Determine the (x, y) coordinate at the center of the cell enclosing the given text.  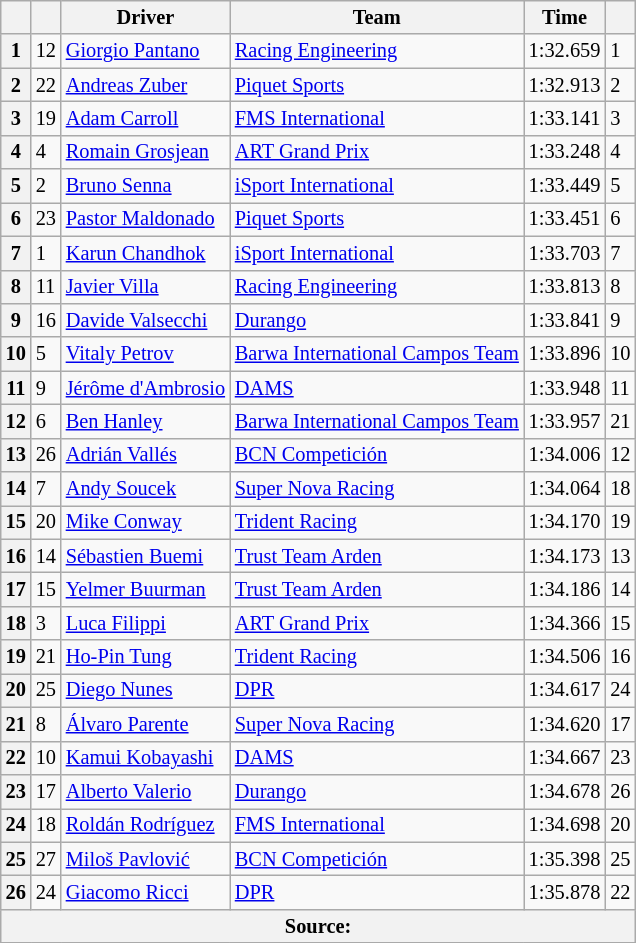
1:34.506 (565, 657)
1:33.841 (565, 320)
1:33.957 (565, 421)
1:34.667 (565, 758)
Alberto Valerio (146, 791)
Andy Soucek (146, 489)
Vitaly Petrov (146, 354)
Romain Grosjean (146, 152)
1:33.948 (565, 388)
1:34.678 (565, 791)
Yelmer Buurman (146, 589)
1:34.620 (565, 724)
Pastor Maldonado (146, 219)
Giacomo Ricci (146, 892)
Roldán Rodríguez (146, 825)
Mike Conway (146, 522)
Time (565, 17)
1:35.878 (565, 892)
1:34.064 (565, 489)
1:33.813 (565, 287)
Giorgio Pantano (146, 51)
1:34.698 (565, 825)
Davide Valsecchi (146, 320)
27 (46, 859)
1:34.170 (565, 522)
Miloš Pavlović (146, 859)
Andreas Zuber (146, 85)
Team (377, 17)
1:33.703 (565, 253)
Luca Filippi (146, 623)
Sébastien Buemi (146, 556)
Bruno Senna (146, 186)
1:32.913 (565, 85)
1:33.896 (565, 354)
1:32.659 (565, 51)
Ho-Pin Tung (146, 657)
Javier Villa (146, 287)
1:33.449 (565, 186)
1:34.006 (565, 455)
Adam Carroll (146, 118)
Driver (146, 17)
Jérôme d'Ambrosio (146, 388)
1:35.398 (565, 859)
Adrián Vallés (146, 455)
Diego Nunes (146, 690)
1:34.173 (565, 556)
Ben Hanley (146, 421)
1:34.186 (565, 589)
1:33.141 (565, 118)
Álvaro Parente (146, 724)
1:34.366 (565, 623)
Karun Chandhok (146, 253)
Source: (318, 926)
1:33.451 (565, 219)
Kamui Kobayashi (146, 758)
1:33.248 (565, 152)
1:34.617 (565, 690)
